Pinpoint the cell where the given text exists, returning its (X, Y) midpoint coordinate. 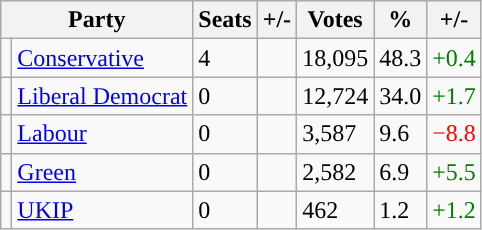
18,095 (336, 58)
462 (336, 210)
−8.8 (454, 134)
Liberal Democrat (102, 96)
9.6 (400, 134)
+1.7 (454, 96)
4 (225, 58)
% (400, 20)
Green (102, 172)
+0.4 (454, 58)
Seats (225, 20)
Party (97, 20)
3,587 (336, 134)
+1.2 (454, 210)
Labour (102, 134)
+5.5 (454, 172)
Conservative (102, 58)
1.2 (400, 210)
2,582 (336, 172)
34.0 (400, 96)
UKIP (102, 210)
12,724 (336, 96)
Votes (336, 20)
6.9 (400, 172)
48.3 (400, 58)
